Extract the (X, Y) coordinate from the center of the cell holding the provided text.  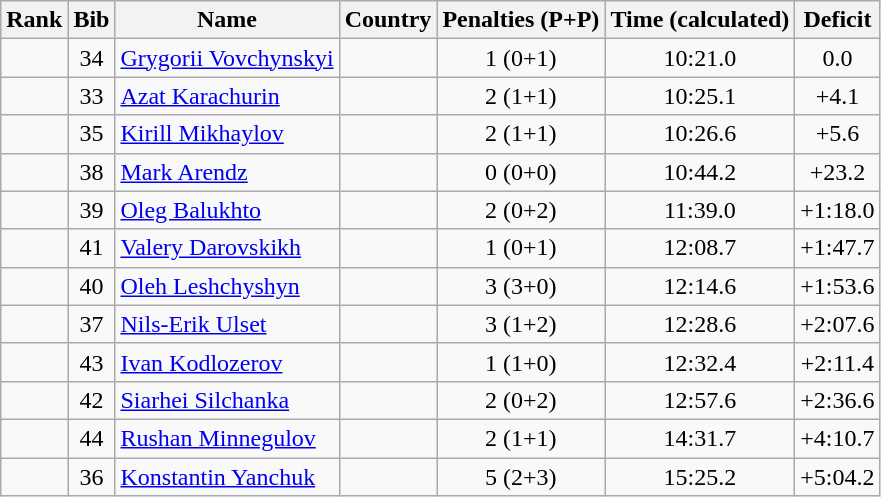
Kirill Mikhaylov (227, 134)
Rushan Minnegulov (227, 438)
+23.2 (838, 172)
+4:10.7 (838, 438)
+2:36.6 (838, 400)
Siarhei Silchanka (227, 400)
Azat Karachurin (227, 96)
Ivan Kodlozerov (227, 362)
44 (92, 438)
43 (92, 362)
12:08.7 (700, 248)
Country (388, 20)
Deficit (838, 20)
Oleg Balukhto (227, 210)
34 (92, 58)
+5:04.2 (838, 477)
12:28.6 (700, 324)
+2:07.6 (838, 324)
0 (0+0) (521, 172)
40 (92, 286)
10:44.2 (700, 172)
1 (1+0) (521, 362)
12:14.6 (700, 286)
38 (92, 172)
10:21.0 (700, 58)
37 (92, 324)
Nils-Erik Ulset (227, 324)
Time (calculated) (700, 20)
Name (227, 20)
42 (92, 400)
5 (2+3) (521, 477)
+1:53.6 (838, 286)
Oleh Leshchyshyn (227, 286)
12:32.4 (700, 362)
+1:18.0 (838, 210)
Penalties (P+P) (521, 20)
+4.1 (838, 96)
3 (3+0) (521, 286)
Rank (34, 20)
Valery Darovskikh (227, 248)
33 (92, 96)
15:25.2 (700, 477)
+5.6 (838, 134)
39 (92, 210)
Grygorii Vovchynskyi (227, 58)
Mark Arendz (227, 172)
+2:11.4 (838, 362)
12:57.6 (700, 400)
41 (92, 248)
Konstantin Yanchuk (227, 477)
0.0 (838, 58)
14:31.7 (700, 438)
11:39.0 (700, 210)
Bib (92, 20)
36 (92, 477)
+1:47.7 (838, 248)
10:25.1 (700, 96)
10:26.6 (700, 134)
3 (1+2) (521, 324)
35 (92, 134)
